Pinpoint the cell where the given text exists, returning its (x, y) midpoint coordinate. 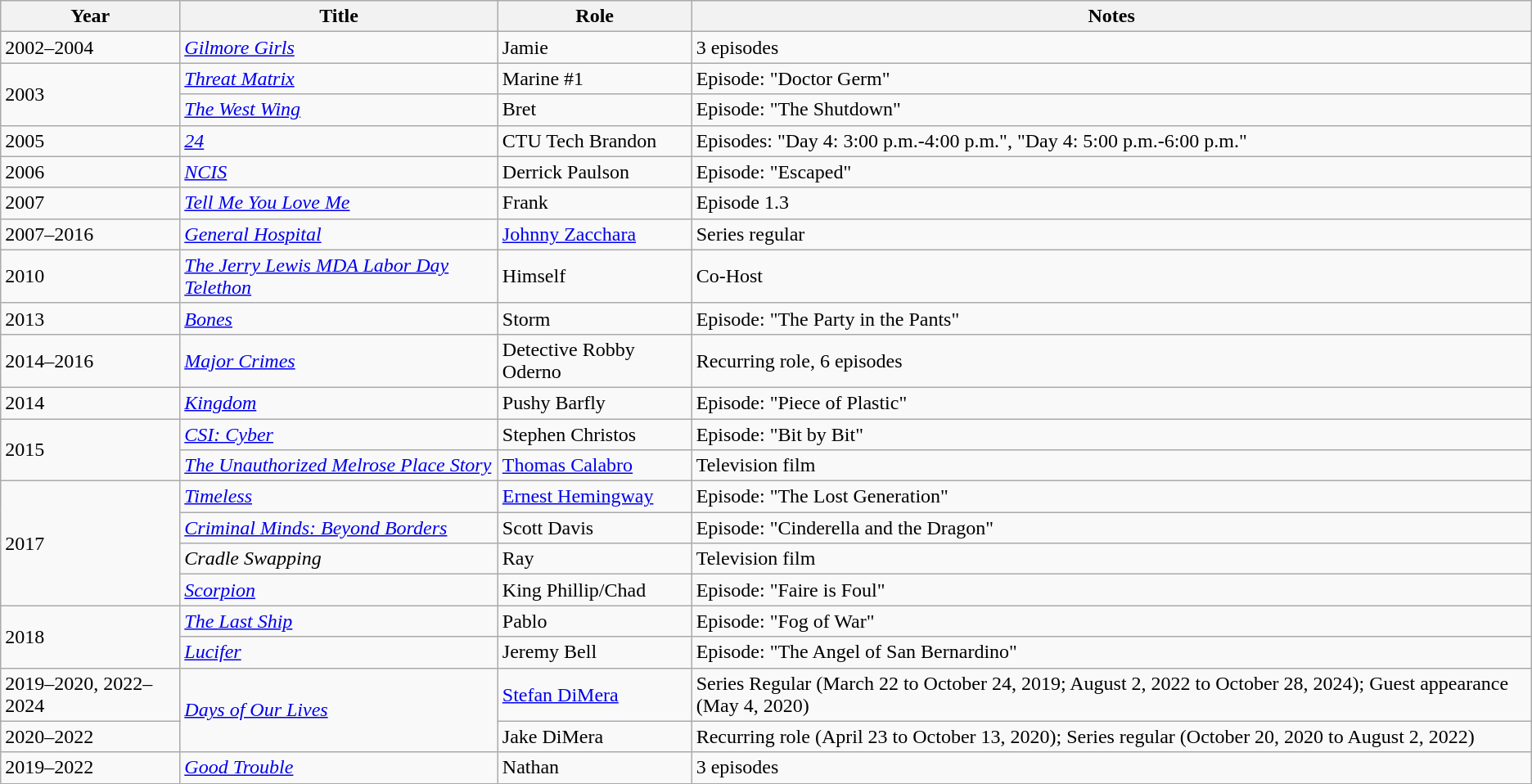
Derrick Paulson (594, 172)
Recurring role (April 23 to October 13, 2020); Series regular (October 20, 2020 to August 2, 2022) (1111, 737)
Timeless (339, 497)
Episode: "The Angel of San Bernardino" (1111, 652)
2010 (90, 277)
Episode: "The Lost Generation" (1111, 497)
Episode: "Escaped" (1111, 172)
Himself (594, 277)
Episode: "Doctor Germ" (1111, 79)
Pushy Barfly (594, 403)
CSI: Cyber (339, 435)
24 (339, 141)
2018 (90, 637)
2007 (90, 203)
Scott Davis (594, 528)
2019–2022 (90, 768)
King Phillip/Chad (594, 590)
Major Crimes (339, 360)
Jeremy Bell (594, 652)
2007–2016 (90, 234)
Notes (1111, 16)
Cradle Swapping (339, 559)
Episode 1.3 (1111, 203)
Storm (594, 318)
2014 (90, 403)
2014–2016 (90, 360)
Lucifer (339, 652)
2020–2022 (90, 737)
Year (90, 16)
Episode: "The Shutdown" (1111, 110)
2003 (90, 94)
Title (339, 16)
Jamie (594, 47)
Scorpion (339, 590)
The West Wing (339, 110)
Episode: "Faire is Foul" (1111, 590)
Tell Me You Love Me (339, 203)
Bret (594, 110)
Episode: "Cinderella and the Dragon" (1111, 528)
Stefan DiMera (594, 694)
Episodes: "Day 4: 3:00 p.m.-4:00 p.m.", "Day 4: 5:00 p.m.-6:00 p.m." (1111, 141)
The Jerry Lewis MDA Labor Day Telethon (339, 277)
Ray (594, 559)
Marine #1 (594, 79)
The Last Ship (339, 621)
Frank (594, 203)
2005 (90, 141)
Episode: "Fog of War" (1111, 621)
Co-Host (1111, 277)
Jake DiMera (594, 737)
2019–2020, 2022–2024 (90, 694)
Johnny Zacchara (594, 234)
Role (594, 16)
Criminal Minds: Beyond Borders (339, 528)
Episode: "Bit by Bit" (1111, 435)
2015 (90, 450)
2002–2004 (90, 47)
The Unauthorized Melrose Place Story (339, 466)
Gilmore Girls (339, 47)
2013 (90, 318)
Days of Our Lives (339, 710)
Stephen Christos (594, 435)
Pablo (594, 621)
Episode: "The Party in the Pants" (1111, 318)
NCIS (339, 172)
CTU Tech Brandon (594, 141)
Kingdom (339, 403)
Threat Matrix (339, 79)
Episode: "Piece of Plastic" (1111, 403)
Ernest Hemingway (594, 497)
Series regular (1111, 234)
2017 (90, 543)
Recurring role, 6 episodes (1111, 360)
Bones (339, 318)
Good Trouble (339, 768)
Thomas Calabro (594, 466)
2006 (90, 172)
Nathan (594, 768)
Series Regular (March 22 to October 24, 2019; August 2, 2022 to October 28, 2024); Guest appearance (May 4, 2020) (1111, 694)
Detective Robby Oderno (594, 360)
General Hospital (339, 234)
